Output the (X, Y) coordinate of the center of the cell containing the given text.  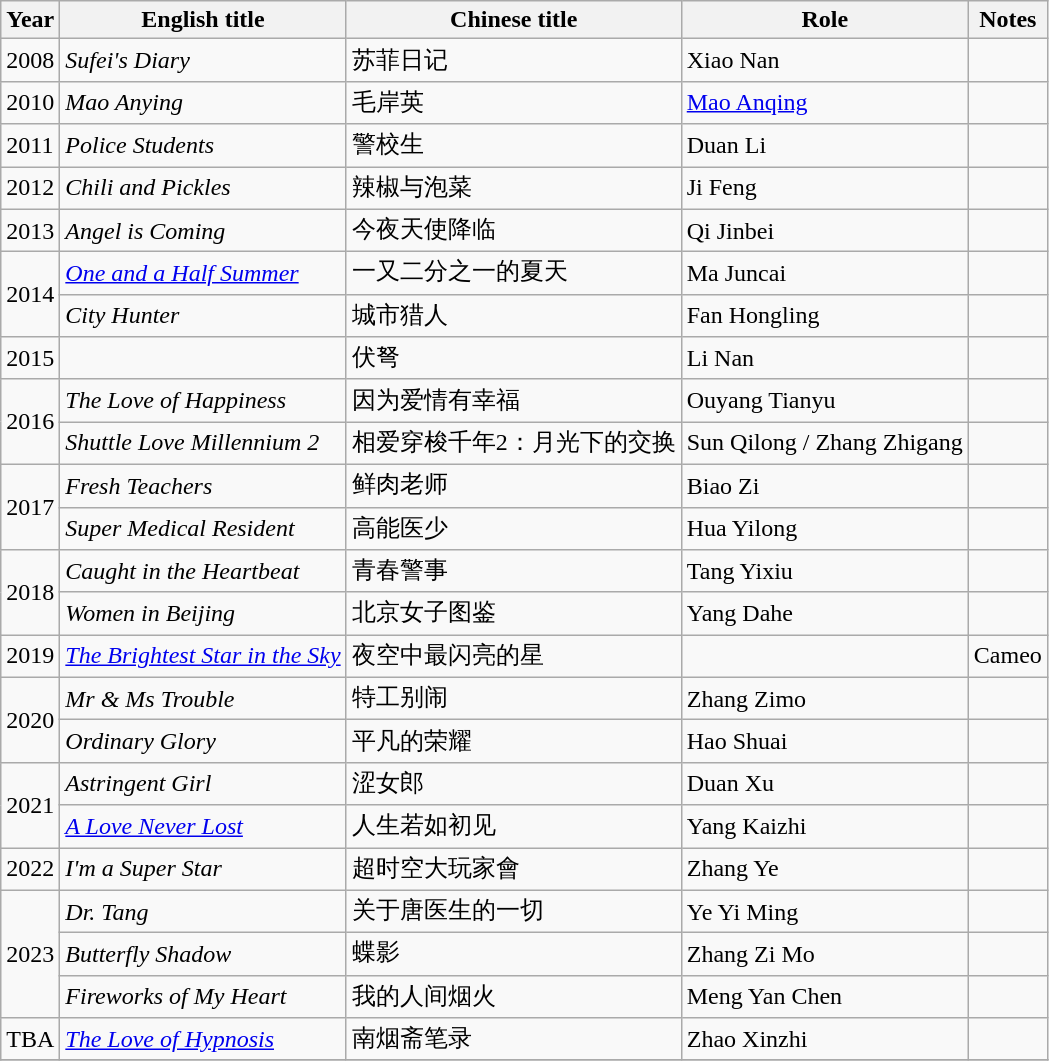
平凡的荣耀 (514, 742)
Police Students (203, 146)
Notes (1008, 20)
Li Nan (824, 358)
Duan Xu (824, 784)
因为爱情有幸福 (514, 400)
Ordinary Glory (203, 742)
Yang Kaizhi (824, 826)
超时空大玩家會 (514, 870)
Ma Juncai (824, 274)
Astringent Girl (203, 784)
Year (30, 20)
伏弩 (514, 358)
青春警事 (514, 572)
2012 (30, 188)
Yang Dahe (824, 614)
Hao Shuai (824, 742)
相爱穿梭千年2：月光下的交换 (514, 444)
南烟斋笔录 (514, 1040)
2017 (30, 506)
Caught in the Heartbeat (203, 572)
Role (824, 20)
Ouyang Tianyu (824, 400)
Zhang Ye (824, 870)
Zhao Xinzhi (824, 1040)
苏菲日记 (514, 60)
A Love Never Lost (203, 826)
Mao Anqing (824, 102)
2016 (30, 422)
Mr & Ms Trouble (203, 698)
Sufei's Diary (203, 60)
2011 (30, 146)
Ye Yi Ming (824, 912)
2022 (30, 870)
Fan Hongling (824, 316)
关于唐医生的一切 (514, 912)
Duan Li (824, 146)
2015 (30, 358)
English title (203, 20)
辣椒与泡菜 (514, 188)
2008 (30, 60)
Shuttle Love Millennium 2 (203, 444)
Cameo (1008, 656)
2010 (30, 102)
Zhang Zimo (824, 698)
2020 (30, 720)
The Love of Happiness (203, 400)
Qi Jinbei (824, 230)
2014 (30, 294)
高能医少 (514, 528)
2018 (30, 592)
Chinese title (514, 20)
特工别闹 (514, 698)
Fireworks of My Heart (203, 996)
Super Medical Resident (203, 528)
北京女子图鉴 (514, 614)
I'm a Super Star (203, 870)
今夜天使降临 (514, 230)
2013 (30, 230)
City Hunter (203, 316)
Xiao Nan (824, 60)
Chili and Pickles (203, 188)
Meng Yan Chen (824, 996)
2023 (30, 954)
鲜肉老师 (514, 486)
人生若如初见 (514, 826)
The Brightest Star in the Sky (203, 656)
一又二分之一的夏天 (514, 274)
涩女郎 (514, 784)
我的人间烟火 (514, 996)
Ji Feng (824, 188)
夜空中最闪亮的星 (514, 656)
Mao Anying (203, 102)
Fresh Teachers (203, 486)
Women in Beijing (203, 614)
警校生 (514, 146)
2019 (30, 656)
One and a Half Summer (203, 274)
Sun Qilong / Zhang Zhigang (824, 444)
Butterfly Shadow (203, 954)
The Love of Hypnosis (203, 1040)
Tang Yixiu (824, 572)
城市猎人 (514, 316)
Angel is Coming (203, 230)
Dr. Tang (203, 912)
Zhang Zi Mo (824, 954)
Hua Yilong (824, 528)
TBA (30, 1040)
Biao Zi (824, 486)
毛岸英 (514, 102)
蝶影 (514, 954)
2021 (30, 804)
